From the cell containing the given text, extract its center point as (X, Y) coordinate. 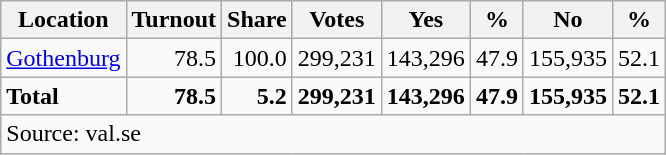
Share (258, 20)
Location (64, 20)
Source: val.se (334, 134)
100.0 (258, 58)
Gothenburg (64, 58)
Yes (426, 20)
Turnout (174, 20)
No (568, 20)
Votes (336, 20)
Total (64, 96)
5.2 (258, 96)
